Identify which cell holds the provided text, then report its (x, y) central coordinate. 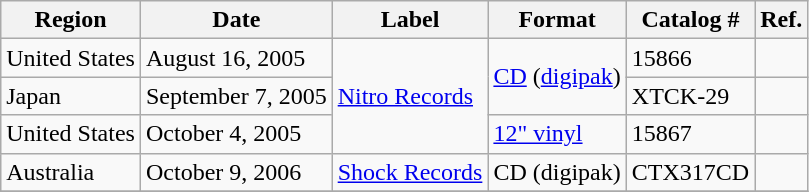
October 9, 2006 (236, 172)
Shock Records (410, 172)
Ref. (782, 20)
September 7, 2005 (236, 96)
12" vinyl (557, 134)
Catalog # (690, 20)
CTX317CD (690, 172)
Date (236, 20)
Region (71, 20)
October 4, 2005 (236, 134)
Nitro Records (410, 96)
Format (557, 20)
XTCK-29 (690, 96)
Japan (71, 96)
Australia (71, 172)
Label (410, 20)
August 16, 2005 (236, 58)
15866 (690, 58)
15867 (690, 134)
